Locate the cell with the specified text and output its [X, Y] center coordinate. 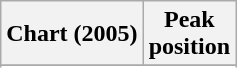
Peak position [189, 34]
Chart (2005) [72, 34]
